Capture the cell that displays the provided text and extract its [x, y] central coordinate. 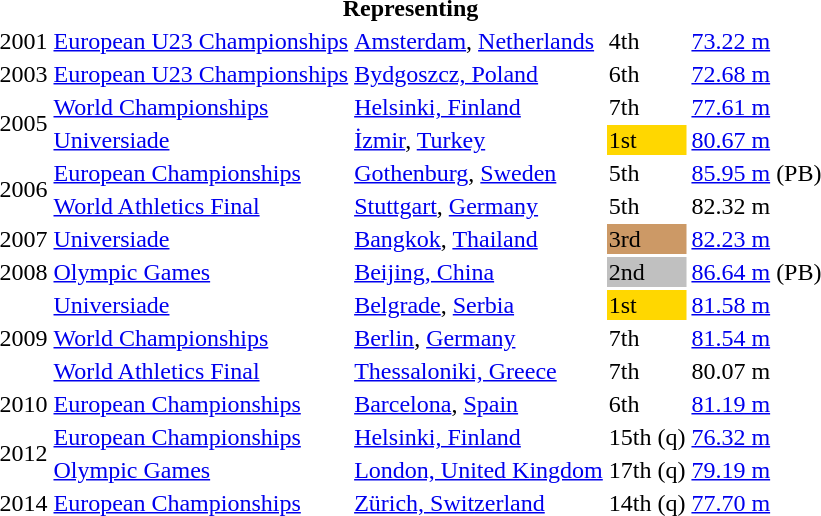
Bydgoszcz, Poland [479, 74]
3rd [647, 239]
Gothenburg, Sweden [479, 173]
Bangkok, Thailand [479, 239]
Barcelona, Spain [479, 404]
London, United Kingdom [479, 470]
2nd [647, 272]
Thessaloniki, Greece [479, 371]
17th (q) [647, 470]
İzmir, Turkey [479, 140]
Berlin, Germany [479, 338]
15th (q) [647, 437]
Belgrade, Serbia [479, 305]
Beijing, China [479, 272]
4th [647, 41]
Stuttgart, Germany [479, 206]
Amsterdam, Netherlands [479, 41]
